Determine the [x, y] coordinate at the center of the cell enclosing the given text.  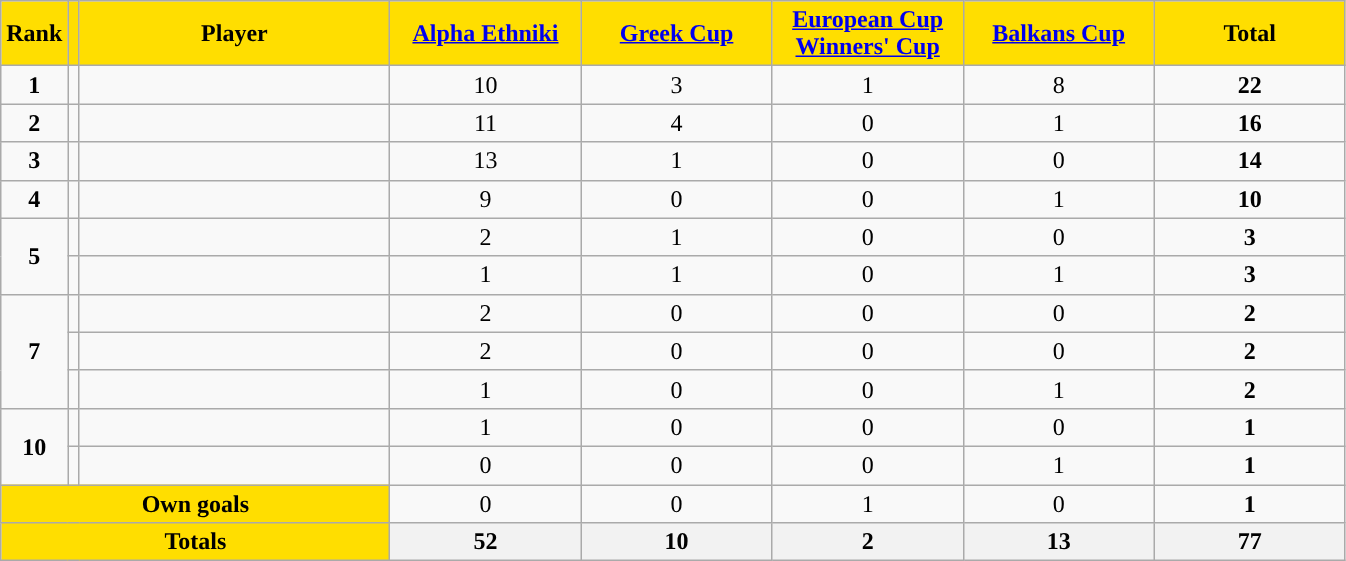
16 [1250, 123]
9 [486, 199]
52 [486, 542]
77 [1250, 542]
Total [1250, 34]
Own goals [196, 503]
Balkans Cup [1058, 34]
Rank [34, 34]
Greek Cup [676, 34]
Totals [196, 542]
22 [1250, 85]
7 [34, 351]
14 [1250, 161]
11 [486, 123]
European Cup Winners' Cup [868, 34]
Alpha Ethniki [486, 34]
5 [34, 256]
Player [234, 34]
8 [1058, 85]
